Determine the (X, Y) coordinate at the center of the cell enclosing the given text.  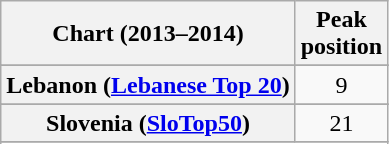
Chart (2013–2014) (148, 34)
21 (341, 123)
Slovenia (SloTop50) (148, 123)
9 (341, 85)
Peakposition (341, 34)
Lebanon (Lebanese Top 20) (148, 85)
